Capture the cell that displays the provided text and extract its (X, Y) central coordinate. 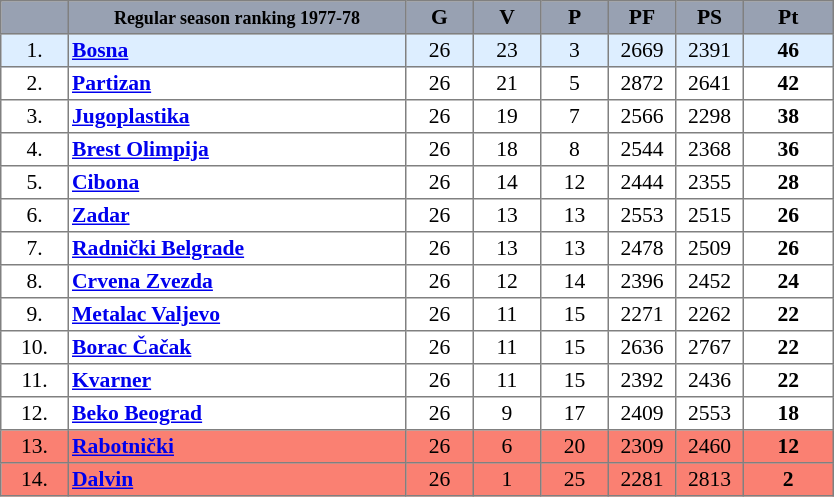
2636 (642, 348)
13. (35, 446)
Dalvin (237, 480)
5 (575, 84)
Pt (788, 18)
28 (788, 182)
24 (788, 282)
2409 (642, 414)
Crvena Zvezda (237, 282)
46 (788, 50)
Regular season ranking 1977-78 (237, 18)
2309 (642, 446)
Zadar (237, 216)
9 (507, 414)
Partizan (237, 84)
4. (35, 150)
19 (507, 116)
2396 (642, 282)
2436 (710, 380)
36 (788, 150)
Radnički Belgrade (237, 248)
Metalac Valjevo (237, 314)
V (507, 18)
11. (35, 380)
2. (35, 84)
Cibona (237, 182)
Brest Olimpija (237, 150)
2515 (710, 216)
25 (575, 480)
2478 (642, 248)
Kvarner (237, 380)
P (575, 18)
2509 (710, 248)
2391 (710, 50)
1. (35, 50)
9. (35, 314)
3 (575, 50)
2767 (710, 348)
Bosna (237, 50)
38 (788, 116)
17 (575, 414)
2566 (642, 116)
2 (788, 480)
2544 (642, 150)
7. (35, 248)
2452 (710, 282)
2355 (710, 182)
2444 (642, 182)
8. (35, 282)
G (440, 18)
PF (642, 18)
14. (35, 480)
2813 (710, 480)
PS (710, 18)
6. (35, 216)
2271 (642, 314)
7 (575, 116)
Jugoplastika (237, 116)
2281 (642, 480)
2368 (710, 150)
1 (507, 480)
10. (35, 348)
8 (575, 150)
2669 (642, 50)
42 (788, 84)
23 (507, 50)
2392 (642, 380)
2460 (710, 446)
12. (35, 414)
Borac Čačak (237, 348)
Beko Beograd (237, 414)
3. (35, 116)
6 (507, 446)
20 (575, 446)
2872 (642, 84)
2641 (710, 84)
2298 (710, 116)
2262 (710, 314)
5. (35, 182)
Rabotnički (237, 446)
21 (507, 84)
